Pinpoint the cell where the given text exists, returning its (x, y) midpoint coordinate. 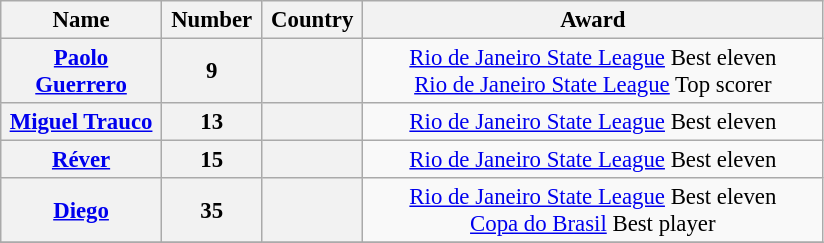
Diego (82, 210)
Award (594, 20)
Paolo Guerrero (82, 72)
Miguel Trauco (82, 122)
Number (212, 20)
Country (312, 20)
Réver (82, 160)
13 (212, 122)
Rio de Janeiro State League Best eleven Rio de Janeiro State League Top scorer (594, 72)
35 (212, 210)
Rio de Janeiro State League Best eleven Copa do Brasil Best player (594, 210)
9 (212, 72)
15 (212, 160)
Name (82, 20)
